Determine the [X, Y] coordinate at the center of the cell enclosing the given text.  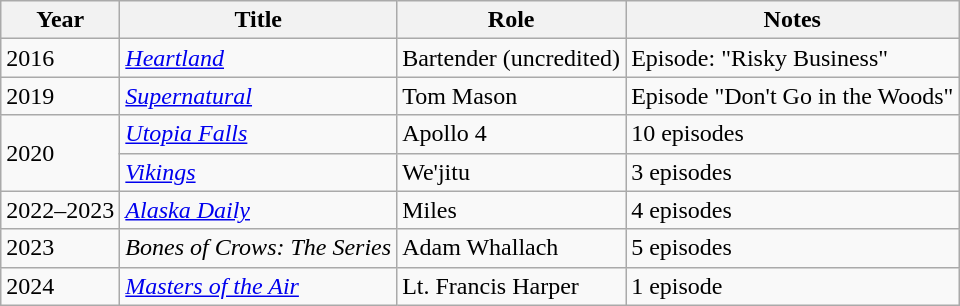
Masters of the Air [258, 286]
2022–2023 [60, 210]
1 episode [792, 286]
2016 [60, 58]
3 episodes [792, 172]
Alaska Daily [258, 210]
Utopia Falls [258, 134]
Apollo 4 [512, 134]
Heartland [258, 58]
5 episodes [792, 248]
Lt. Francis Harper [512, 286]
Year [60, 20]
We'jitu [512, 172]
2019 [60, 96]
4 episodes [792, 210]
2024 [60, 286]
Title [258, 20]
Episode "Don't Go in the Woods" [792, 96]
Miles [512, 210]
Bartender (uncredited) [512, 58]
Supernatural [258, 96]
Notes [792, 20]
Vikings [258, 172]
2023 [60, 248]
10 episodes [792, 134]
Role [512, 20]
Tom Mason [512, 96]
Bones of Crows: The Series [258, 248]
Episode: "Risky Business" [792, 58]
2020 [60, 153]
Adam Whallach [512, 248]
